Search for the cell housing the specified text and yield its [x, y] center coordinate. 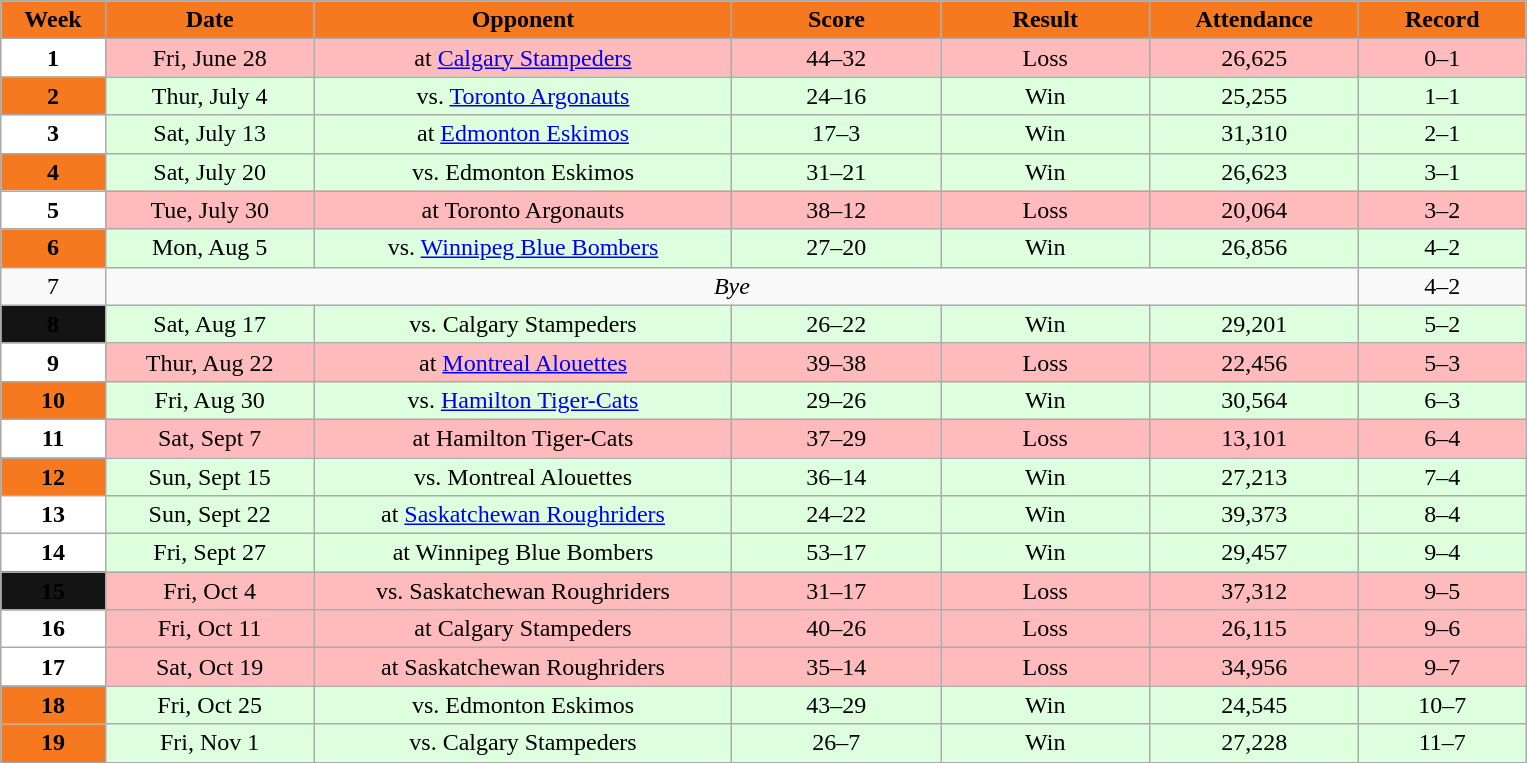
29,457 [1254, 553]
27,213 [1254, 477]
40–26 [836, 629]
11 [53, 438]
14 [53, 553]
at Montreal Alouettes [523, 362]
7 [53, 286]
53–17 [836, 553]
at Edmonton Eskimos [523, 134]
4 [53, 172]
9–4 [1442, 553]
Score [836, 20]
24–16 [836, 96]
29,201 [1254, 324]
vs. Montreal Alouettes [523, 477]
24–22 [836, 515]
26,625 [1254, 58]
12 [53, 477]
5–2 [1442, 324]
15 [53, 591]
3 [53, 134]
10 [53, 400]
vs. Winnipeg Blue Bombers [523, 248]
Opponent [523, 20]
at Winnipeg Blue Bombers [523, 553]
6–3 [1442, 400]
Sat, July 20 [210, 172]
Fri, Sept 27 [210, 553]
8 [53, 324]
24,545 [1254, 705]
at Toronto Argonauts [523, 210]
6 [53, 248]
Result [1046, 20]
3–2 [1442, 210]
2 [53, 96]
vs. Saskatchewan Roughriders [523, 591]
25,255 [1254, 96]
3–1 [1442, 172]
6–4 [1442, 438]
1–1 [1442, 96]
Tue, July 30 [210, 210]
Date [210, 20]
31–17 [836, 591]
34,956 [1254, 667]
38–12 [836, 210]
26–22 [836, 324]
Thur, July 4 [210, 96]
5 [53, 210]
Fri, Oct 11 [210, 629]
35–14 [836, 667]
10–7 [1442, 705]
at Hamilton Tiger-Cats [523, 438]
Record [1442, 20]
27,228 [1254, 743]
5–3 [1442, 362]
44–32 [836, 58]
31–21 [836, 172]
8–4 [1442, 515]
2–1 [1442, 134]
Week [53, 20]
26,856 [1254, 248]
vs. Hamilton Tiger-Cats [523, 400]
31,310 [1254, 134]
Fri, Oct 25 [210, 705]
27–20 [836, 248]
9–7 [1442, 667]
Sat, July 13 [210, 134]
Fri, June 28 [210, 58]
vs. Toronto Argonauts [523, 96]
Sat, Oct 19 [210, 667]
Sat, Aug 17 [210, 324]
Thur, Aug 22 [210, 362]
39,373 [1254, 515]
9–5 [1442, 591]
Sun, Sept 15 [210, 477]
Sat, Sept 7 [210, 438]
Fri, Nov 1 [210, 743]
29–26 [836, 400]
13 [53, 515]
13,101 [1254, 438]
26–7 [836, 743]
Fri, Oct 4 [210, 591]
16 [53, 629]
9–6 [1442, 629]
26,623 [1254, 172]
43–29 [836, 705]
7–4 [1442, 477]
Attendance [1254, 20]
26,115 [1254, 629]
36–14 [836, 477]
Fri, Aug 30 [210, 400]
1 [53, 58]
17 [53, 667]
Bye [732, 286]
9 [53, 362]
30,564 [1254, 400]
Mon, Aug 5 [210, 248]
39–38 [836, 362]
19 [53, 743]
0–1 [1442, 58]
11–7 [1442, 743]
37–29 [836, 438]
18 [53, 705]
17–3 [836, 134]
37,312 [1254, 591]
20,064 [1254, 210]
Sun, Sept 22 [210, 515]
22,456 [1254, 362]
